Find where the given text appears and provide that cell's center as [x, y] coordinate. 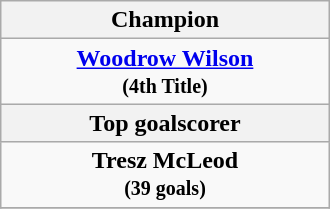
Tresz McLeod (39 goals) [165, 174]
Top goalscorer [165, 123]
Champion [165, 20]
Woodrow Wilson (4th Title) [165, 72]
